Pinpoint the cell where the given text exists, returning its [X, Y] midpoint coordinate. 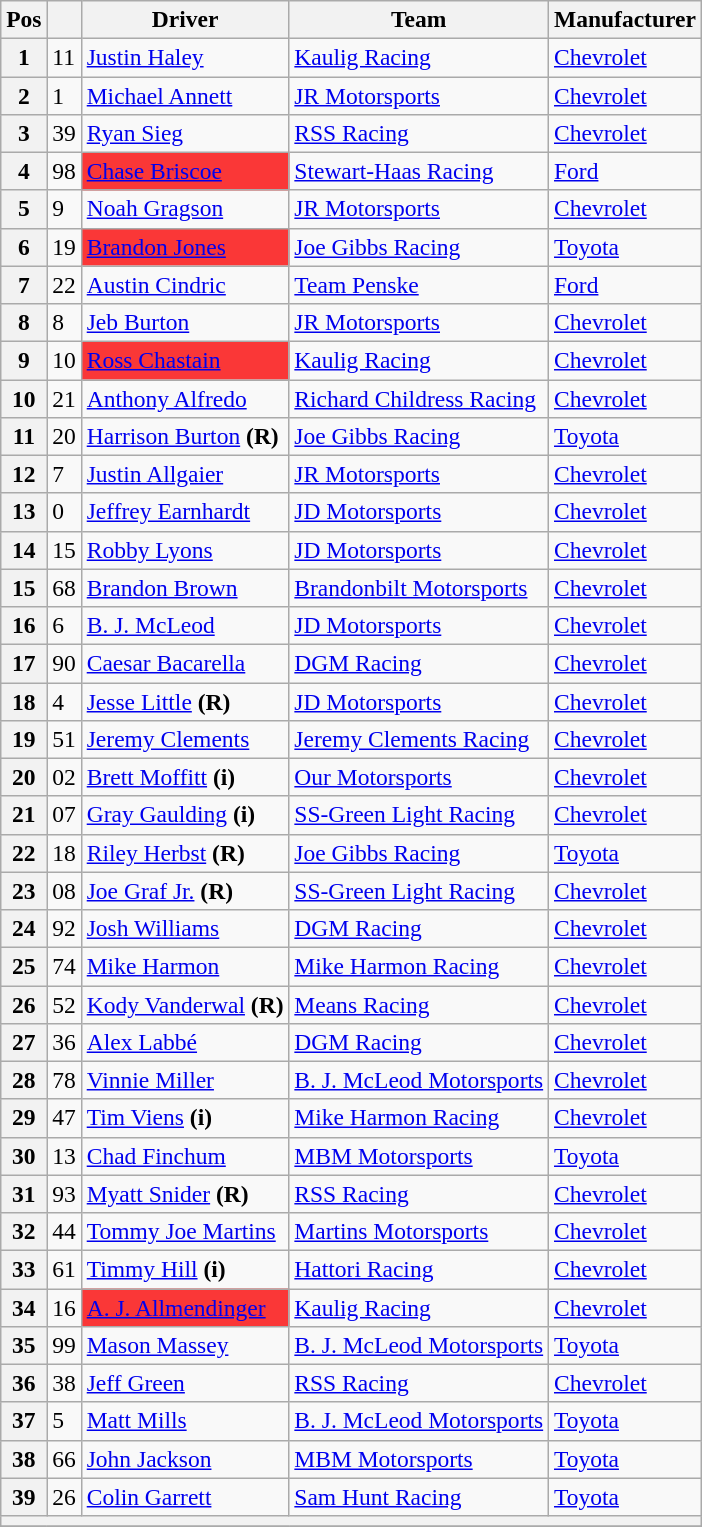
37 [24, 1421]
Brandon Brown [185, 588]
32 [24, 1231]
27 [24, 1042]
3 [24, 133]
Jeffrey Earnhardt [185, 512]
98 [64, 171]
Brandon Jones [185, 247]
Timmy Hill (i) [185, 1269]
90 [64, 663]
35 [24, 1345]
Joe Graf Jr. (R) [185, 891]
Noah Gragson [185, 209]
14 [24, 550]
A. J. Allmendinger [185, 1307]
66 [64, 1459]
08 [64, 891]
12 [24, 474]
0 [64, 512]
Robby Lyons [185, 550]
Myatt Snider (R) [185, 1194]
Richard Childress Racing [419, 398]
07 [64, 815]
Jeremy Clements Racing [419, 739]
Riley Herbst (R) [185, 853]
Driver [185, 19]
Colin Garrett [185, 1497]
Jeb Burton [185, 322]
Chase Briscoe [185, 171]
Matt Mills [185, 1421]
Brandonbilt Motorsports [419, 588]
Stewart-Haas Racing [419, 171]
02 [64, 777]
17 [24, 663]
24 [24, 928]
Ross Chastain [185, 360]
Tim Viens (i) [185, 1118]
Mason Massey [185, 1345]
Means Racing [419, 1004]
Justin Allgaier [185, 474]
Pos [24, 19]
23 [24, 891]
68 [64, 588]
Kody Vanderwal (R) [185, 1004]
Justin Haley [185, 57]
Brett Moffitt (i) [185, 777]
47 [64, 1118]
Chad Finchum [185, 1156]
28 [24, 1080]
Alex Labbé [185, 1042]
Anthony Alfredo [185, 398]
Sam Hunt Racing [419, 1497]
99 [64, 1345]
Tommy Joe Martins [185, 1231]
Ryan Sieg [185, 133]
B. J. McLeod [185, 625]
29 [24, 1118]
Hattori Racing [419, 1269]
34 [24, 1307]
Our Motorsports [419, 777]
Austin Cindric [185, 285]
Martins Motorsports [419, 1231]
Caesar Bacarella [185, 663]
Team [419, 19]
61 [64, 1269]
Michael Annett [185, 95]
Manufacturer [626, 19]
Jeremy Clements [185, 739]
52 [64, 1004]
Gray Gaulding (i) [185, 815]
Jeff Green [185, 1383]
John Jackson [185, 1459]
25 [24, 966]
51 [64, 739]
31 [24, 1194]
Harrison Burton (R) [185, 436]
93 [64, 1194]
78 [64, 1080]
92 [64, 928]
30 [24, 1156]
44 [64, 1231]
Mike Harmon [185, 966]
Team Penske [419, 285]
Jesse Little (R) [185, 701]
33 [24, 1269]
Josh Williams [185, 928]
Vinnie Miller [185, 1080]
2 [24, 95]
74 [64, 966]
